For the text-containing cell, return its midpoint in (X, Y) coordinate format. 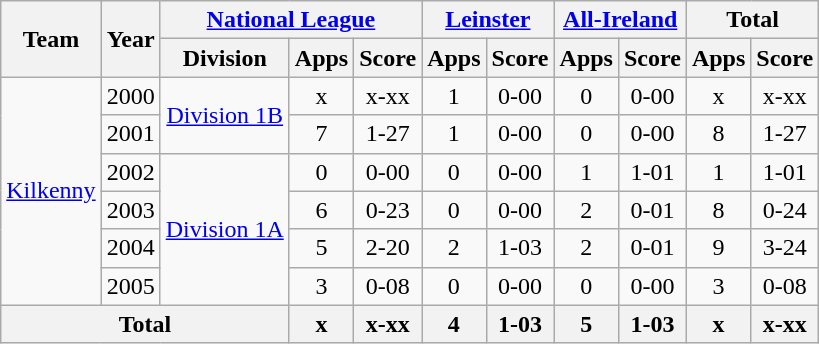
National League (290, 20)
3-24 (785, 248)
9 (718, 248)
2000 (130, 96)
All-Ireland (620, 20)
7 (321, 134)
2002 (130, 172)
Division (224, 58)
4 (454, 324)
2004 (130, 248)
Leinster (488, 20)
0-23 (388, 210)
Division 1B (224, 115)
Team (51, 39)
2003 (130, 210)
2001 (130, 134)
0-24 (785, 210)
2-20 (388, 248)
Division 1A (224, 229)
6 (321, 210)
2005 (130, 286)
Year (130, 39)
Kilkenny (51, 191)
